For the text-containing cell, return its midpoint in [x, y] coordinate format. 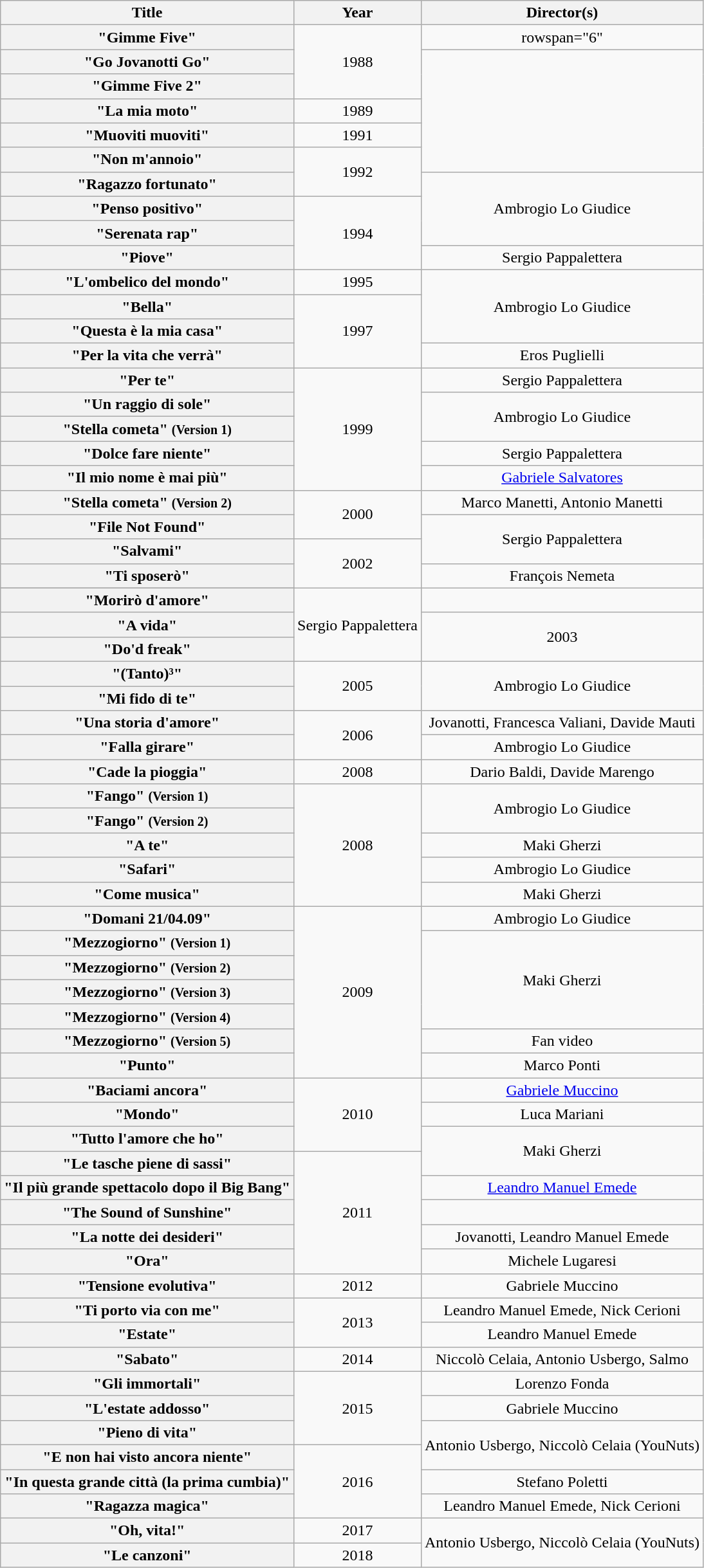
"The Sound of Sunshine" [147, 1212]
"Tensione evolutiva" [147, 1286]
"(Tanto)³" [147, 673]
Dario Baldi, Davide Marengo [562, 772]
"Oh, vita!" [147, 1531]
Fan video [562, 1041]
"Ragazzo fortunato" [147, 184]
Director(s) [562, 13]
2000 [358, 515]
"Muoviti muoviti" [147, 135]
"L'estate addosso" [147, 1408]
"Cade la pioggia" [147, 772]
1992 [358, 172]
"Fango" (Version 2) [147, 821]
"Come musica" [147, 894]
2005 [358, 686]
"Bella" [147, 307]
"Piove" [147, 257]
Michele Lugaresi [562, 1261]
"Il più grande spettacolo dopo il Big Bang" [147, 1188]
Year [358, 13]
"Estate" [147, 1335]
"File Not Found" [147, 527]
Marco Manetti, Antonio Manetti [562, 502]
"Sabato" [147, 1359]
2014 [358, 1359]
"Ragazza magica" [147, 1506]
"Mezzogiorno" (Version 5) [147, 1041]
Jovanotti, Leandro Manuel Emede [562, 1237]
"La notte dei desideri" [147, 1237]
"Mezzogiorno" (Version 1) [147, 943]
"Le canzoni" [147, 1555]
2011 [358, 1212]
1995 [358, 282]
2016 [358, 1481]
Jovanotti, Francesca Valiani, Davide Mauti [562, 723]
2010 [358, 1115]
2018 [358, 1555]
"Falla girare" [147, 747]
"Penso positivo" [147, 208]
"A vida" [147, 624]
Marco Ponti [562, 1065]
Title [147, 13]
1988 [358, 62]
"Un raggio di sole" [147, 405]
"Gli immortali" [147, 1383]
"Tutto l'amore che ho" [147, 1139]
2017 [358, 1531]
"Dolce fare niente" [147, 453]
"In questa grande città (la prima cumbia)" [147, 1481]
2003 [562, 637]
"Ti porto via con me" [147, 1310]
Lorenzo Fonda [562, 1383]
1989 [358, 111]
"Per la vita che verrà" [147, 356]
2013 [358, 1322]
1994 [358, 233]
2012 [358, 1286]
2002 [358, 563]
rowspan="6" [562, 37]
"Domani 21/04.09" [147, 918]
"Una storia d'amore" [147, 723]
"Mezzogiorno" (Version 2) [147, 967]
Eros Puglielli [562, 356]
1997 [358, 331]
"Safari" [147, 870]
"Mezzogiorno" (Version 3) [147, 992]
1991 [358, 135]
"E non hai visto ancora niente" [147, 1457]
"Mondo" [147, 1115]
"Baciami ancora" [147, 1090]
"Gimme Five" [147, 37]
"Questa è la mia casa" [147, 331]
"Mezzogiorno" (Version 4) [147, 1016]
"Pieno di vita" [147, 1432]
"Gimme Five 2" [147, 86]
"Per te" [147, 380]
"Serenata rap" [147, 233]
"Punto" [147, 1065]
"Non m'annoio" [147, 160]
2006 [358, 735]
2009 [358, 992]
"La mia moto" [147, 111]
1999 [358, 429]
"Do'd freak" [147, 649]
"Go Jovanotti Go" [147, 62]
Niccolò Celaia, Antonio Usbergo, Salmo [562, 1359]
"Stella cometa" (Version 2) [147, 502]
François Nemeta [562, 576]
"Mi fido di te" [147, 698]
"Ti sposerò" [147, 576]
Stefano Poletti [562, 1481]
"Stella cometa" (Version 1) [147, 429]
2015 [358, 1408]
"Il mio nome è mai più" [147, 478]
"Ora" [147, 1261]
"Morirò d'amore" [147, 600]
"Fango" (Version 1) [147, 796]
"L'ombelico del mondo" [147, 282]
"A te" [147, 845]
"Salvami" [147, 551]
Gabriele Salvatores [562, 478]
Luca Mariani [562, 1115]
"Le tasche piene di sassi" [147, 1163]
